For the text-containing cell, return its midpoint in [x, y] coordinate format. 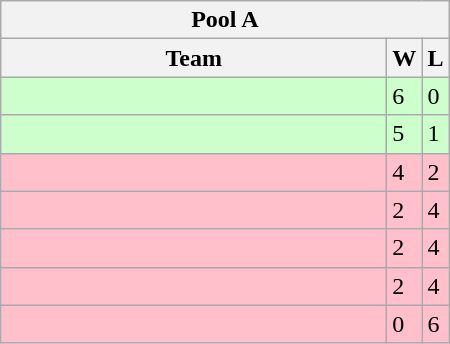
Team [194, 58]
W [404, 58]
L [436, 58]
5 [404, 134]
1 [436, 134]
Pool A [225, 20]
